Scan for the cell matching the given text and deliver its [X, Y] coordinate at center. 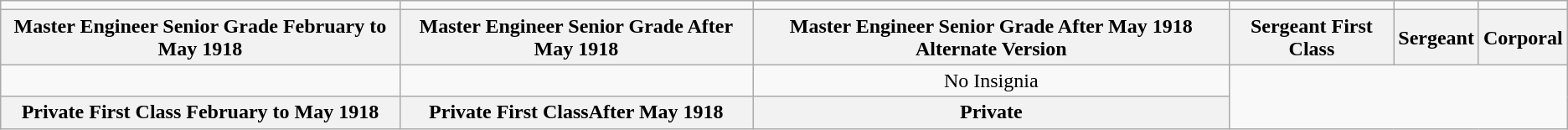
Private [992, 112]
Corporal [1523, 37]
Master Engineer Senior Grade February to May 1918 [200, 37]
No Insignia [992, 81]
Master Engineer Senior Grade After May 1918 [576, 37]
Master Engineer Senior Grade After May 1918 Alternate Version [992, 37]
Sergeant First Class [1312, 37]
Private First ClassAfter May 1918 [576, 112]
Private First Class February to May 1918 [200, 112]
Sergeant [1436, 37]
